Search for the cell housing the specified text and yield its [x, y] center coordinate. 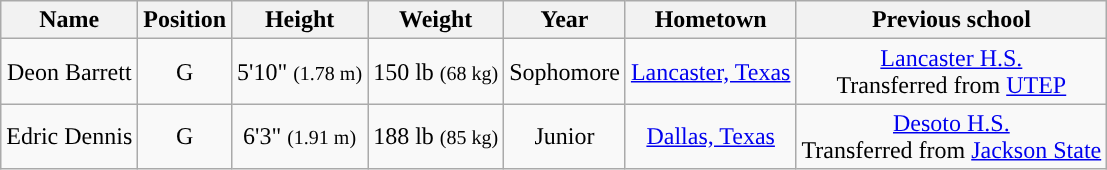
Lancaster H.S.Transferred from UTEP [952, 72]
Desoto H.S.Transferred from Jackson State [952, 136]
Dallas, Texas [710, 136]
Edric Dennis [70, 136]
Year [565, 20]
Sophomore [565, 72]
Deon Barrett [70, 72]
5'10" (1.78 m) [300, 72]
Height [300, 20]
Position [185, 20]
Lancaster, Texas [710, 72]
Previous school [952, 20]
Junior [565, 136]
Hometown [710, 20]
Weight [436, 20]
6'3" (1.91 m) [300, 136]
150 lb (68 kg) [436, 72]
Name [70, 20]
188 lb (85 kg) [436, 136]
